For the text-containing cell, return its midpoint in [x, y] coordinate format. 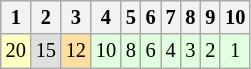
20 [16, 51]
5 [131, 17]
7 [171, 17]
9 [210, 17]
12 [76, 51]
15 [46, 51]
